For the text-containing cell, return its midpoint in (X, Y) coordinate format. 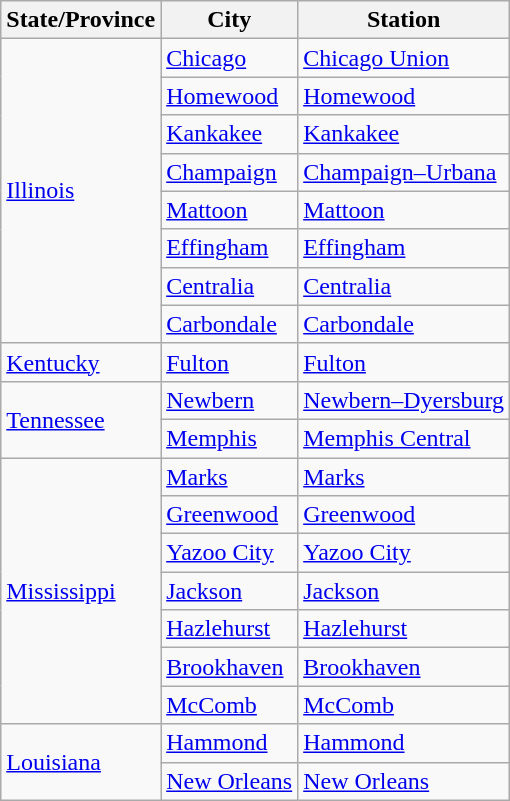
Station (404, 20)
Champaign–Urbana (404, 172)
Memphis Central (404, 438)
Kentucky (81, 362)
Newbern–Dyersburg (404, 400)
State/Province (81, 20)
Illinois (81, 191)
Newbern (230, 400)
Chicago Union (404, 58)
Memphis (230, 438)
Tennessee (81, 419)
Champaign (230, 172)
Chicago (230, 58)
Louisiana (81, 762)
City (230, 20)
Mississippi (81, 591)
